Output the (X, Y) coordinate of the center of the cell containing the given text.  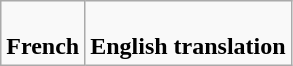
French (43, 34)
English translation (188, 34)
